Return (X, Y) of the center of cell containing provided text 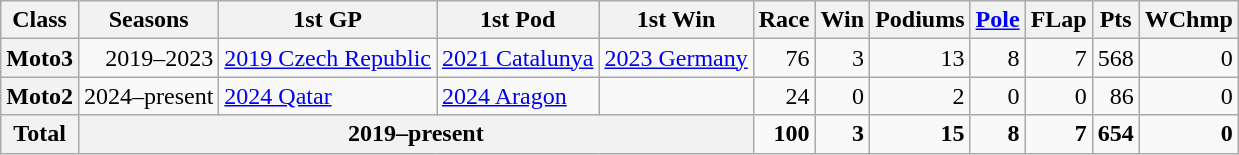
568 (1116, 58)
Moto3 (40, 58)
654 (1116, 134)
Seasons (148, 20)
2024–present (148, 96)
Pole (998, 20)
24 (784, 96)
100 (784, 134)
1st GP (328, 20)
76 (784, 58)
2019–2023 (148, 58)
WChmp (1188, 20)
2019 Czech Republic (328, 58)
86 (1116, 96)
2024 Qatar (328, 96)
1st Win (676, 20)
Podiums (920, 20)
13 (920, 58)
1st Pod (518, 20)
FLap (1058, 20)
Moto2 (40, 96)
Race (784, 20)
Total (40, 134)
2021 Catalunya (518, 58)
Class (40, 20)
2024 Aragon (518, 96)
2 (920, 96)
2023 Germany (676, 58)
15 (920, 134)
2019–present (416, 134)
Pts (1116, 20)
Win (842, 20)
